Locate the cell with the specified text and output its (x, y) center coordinate. 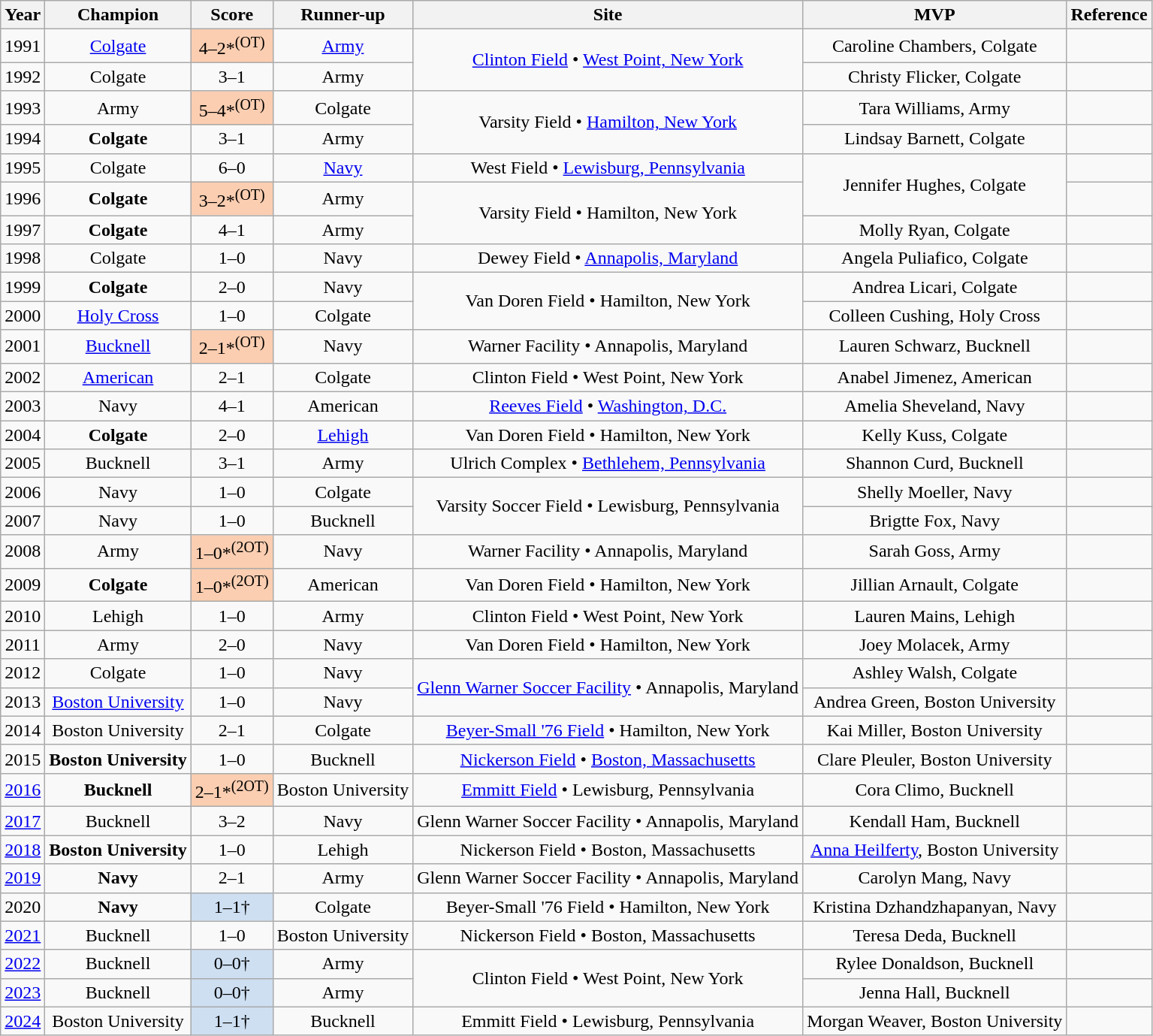
1995 (23, 168)
Ulrich Complex • Bethlehem, Pennsylvania (608, 464)
1992 (23, 77)
Year (23, 15)
1993 (23, 108)
2024 (23, 1021)
2003 (23, 406)
1994 (23, 139)
Ashley Walsh, Colgate (934, 673)
Christy Flicker, Colgate (934, 77)
West Field • Lewisburg, Pennsylvania (608, 168)
Amelia Sheveland, Navy (934, 406)
2015 (23, 759)
Anabel Jimenez, American (934, 377)
2006 (23, 492)
Andrea Licari, Colgate (934, 287)
2000 (23, 316)
6–0 (231, 168)
2017 (23, 821)
3–2*(OT) (231, 198)
Reeves Field • Washington, D.C. (608, 406)
1998 (23, 258)
Lindsay Barnett, Colgate (934, 139)
2011 (23, 645)
Colleen Cushing, Holy Cross (934, 316)
Molly Ryan, Colgate (934, 230)
Lauren Schwarz, Bucknell (934, 347)
1999 (23, 287)
3–2 (231, 821)
Varsity Soccer Field • Lewisburg, Pennsylvania (608, 506)
Kendall Ham, Bucknell (934, 821)
Morgan Weaver, Boston University (934, 1021)
Shannon Curd, Bucknell (934, 464)
Jenna Hall, Bucknell (934, 992)
2–1*(2OT) (231, 790)
Andrea Green, Boston University (934, 702)
2010 (23, 616)
Angela Puliafico, Colgate (934, 258)
2001 (23, 347)
2020 (23, 907)
Kristina Dzhandzhapanyan, Navy (934, 907)
2016 (23, 790)
Kai Miller, Boston University (934, 730)
1997 (23, 230)
Teresa Deda, Bucknell (934, 935)
Jillian Arnault, Colgate (934, 584)
1991 (23, 47)
Tara Williams, Army (934, 108)
2019 (23, 878)
4–2*(OT) (231, 47)
Carolyn Mang, Navy (934, 878)
Champion (118, 15)
2–1*(OT) (231, 347)
2002 (23, 377)
2018 (23, 850)
Kelly Kuss, Colgate (934, 435)
Jennifer Hughes, Colgate (934, 185)
2023 (23, 992)
Cora Climo, Bucknell (934, 790)
2013 (23, 702)
Clare Pleuler, Boston University (934, 759)
1996 (23, 198)
2004 (23, 435)
2022 (23, 964)
Holy Cross (118, 316)
Site (608, 15)
Score (231, 15)
2014 (23, 730)
Dewey Field • Annapolis, Maryland (608, 258)
Runner-up (343, 15)
Anna Heilferty, Boston University (934, 850)
Joey Molacek, Army (934, 645)
2012 (23, 673)
Brigtte Fox, Navy (934, 521)
Lauren Mains, Lehigh (934, 616)
2021 (23, 935)
MVP (934, 15)
Shelly Moeller, Navy (934, 492)
Rylee Donaldson, Bucknell (934, 964)
2008 (23, 551)
Sarah Goss, Army (934, 551)
2005 (23, 464)
Reference (1109, 15)
2009 (23, 584)
5–4*(OT) (231, 108)
2007 (23, 521)
Caroline Chambers, Colgate (934, 47)
